Return the [x, y] coordinate for the center point of the cell that contains the specified text.  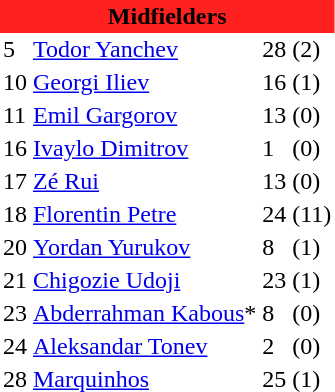
Abderrahman Kabous* [144, 314]
10 [15, 82]
Georgi Iliev [144, 82]
Aleksandar Tonev [144, 346]
21 [15, 280]
Florentin Petre [144, 214]
5 [15, 50]
(2) [312, 50]
18 [15, 214]
Emil Gargorov [144, 116]
(11) [312, 214]
Midfielders [167, 16]
Yordan Yurukov [144, 248]
1 [274, 148]
Zé Rui [144, 182]
Todor Yanchev [144, 50]
11 [15, 116]
2 [274, 346]
Chigozie Udoji [144, 280]
20 [15, 248]
17 [15, 182]
28 [274, 50]
Ivaylo Dimitrov [144, 148]
